Determine the [X, Y] coordinate at the center of the cell enclosing the given text.  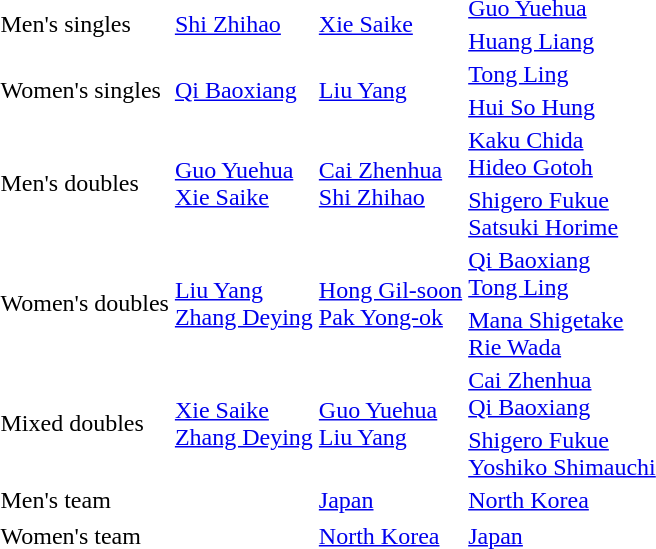
Liu Yang Zhang Deying [244, 304]
Japan [390, 500]
Qi Baoxiang [244, 90]
Hong Gil-soon Pak Yong-ok [390, 304]
Liu Yang [390, 90]
Guo Yuehua Liu Yang [390, 424]
Cai Zhenhua Shi Zhihao [390, 184]
Guo Yuehua Xie Saike [244, 184]
Xie Saike Zhang Deying [244, 424]
